Output the [X, Y] coordinate of the center of the cell containing the given text.  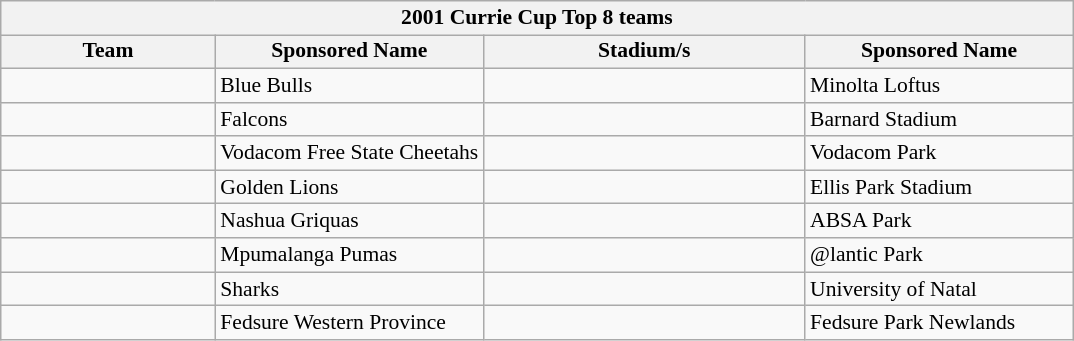
Ellis Park Stadium [939, 187]
Stadium/s [644, 52]
University of Natal [939, 289]
Vodacom Park [939, 154]
Fedsure Western Province [349, 323]
Mpumalanga Pumas [349, 255]
Fedsure Park Newlands [939, 323]
@lantic Park [939, 255]
Falcons [349, 120]
Sharks [349, 289]
2001 Currie Cup Top 8 teams [537, 18]
Golden Lions [349, 187]
Vodacom Free State Cheetahs [349, 154]
Team [108, 52]
ABSA Park [939, 221]
Nashua Griquas [349, 221]
Blue Bulls [349, 86]
Barnard Stadium [939, 120]
Minolta Loftus [939, 86]
